Detect which cell encompasses the target text, then output its [x, y] center coordinate. 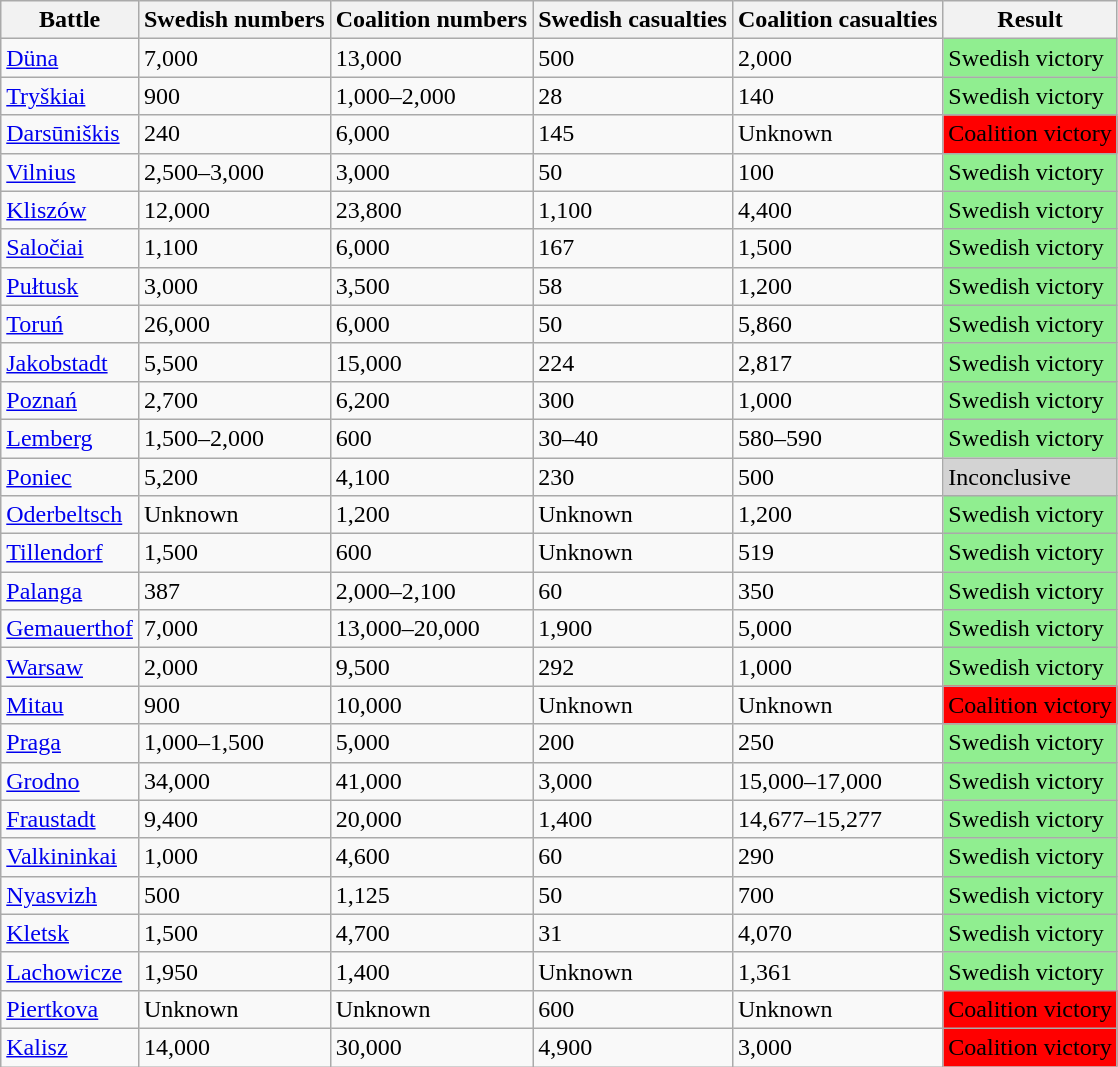
31 [633, 933]
292 [633, 667]
4,070 [837, 933]
Swedish casualties [633, 20]
100 [837, 172]
145 [633, 134]
30,000 [431, 1047]
Kliszów [70, 210]
700 [837, 895]
Result [1030, 20]
14,677–15,277 [837, 819]
4,600 [431, 857]
224 [633, 362]
Fraustadt [70, 819]
13,000–20,000 [431, 629]
12,000 [234, 210]
140 [837, 96]
Poniec [70, 477]
20,000 [431, 819]
58 [633, 286]
519 [837, 553]
300 [633, 400]
580–590 [837, 438]
Darsūniškis [70, 134]
Coalition casualties [837, 20]
Poznań [70, 400]
4,900 [633, 1047]
230 [633, 477]
Tryškiai [70, 96]
Pułtusk [70, 286]
350 [837, 591]
Lachowicze [70, 971]
Mitau [70, 705]
4,700 [431, 933]
Battle [70, 20]
9,500 [431, 667]
4,100 [431, 477]
5,200 [234, 477]
14,000 [234, 1047]
Nyasvizh [70, 895]
1,000–2,000 [431, 96]
Düna [70, 58]
Inconclusive [1030, 477]
240 [234, 134]
4,400 [837, 210]
Piertkova [70, 1009]
Kletsk [70, 933]
2,500–3,000 [234, 172]
Jakobstadt [70, 362]
3,500 [431, 286]
Swedish numbers [234, 20]
15,000 [431, 362]
Gemauerthof [70, 629]
1,950 [234, 971]
9,400 [234, 819]
23,800 [431, 210]
10,000 [431, 705]
28 [633, 96]
Palanga [70, 591]
167 [633, 248]
15,000–17,000 [837, 781]
2,700 [234, 400]
387 [234, 591]
41,000 [431, 781]
Tillendorf [70, 553]
2,000–2,100 [431, 591]
200 [633, 743]
13,000 [431, 58]
6,200 [431, 400]
Grodno [70, 781]
250 [837, 743]
26,000 [234, 324]
Oderbeltsch [70, 515]
290 [837, 857]
Kalisz [70, 1047]
2,817 [837, 362]
5,860 [837, 324]
Coalition numbers [431, 20]
1,500–2,000 [234, 438]
Praga [70, 743]
Lemberg [70, 438]
5,500 [234, 362]
1,000–1,500 [234, 743]
Saločiai [70, 248]
34,000 [234, 781]
1,361 [837, 971]
30–40 [633, 438]
Warsaw [70, 667]
1,900 [633, 629]
Valkininkai [70, 857]
Toruń [70, 324]
1,125 [431, 895]
Vilnius [70, 172]
